Extract the (x, y) coordinate from the center of the cell holding the provided text.  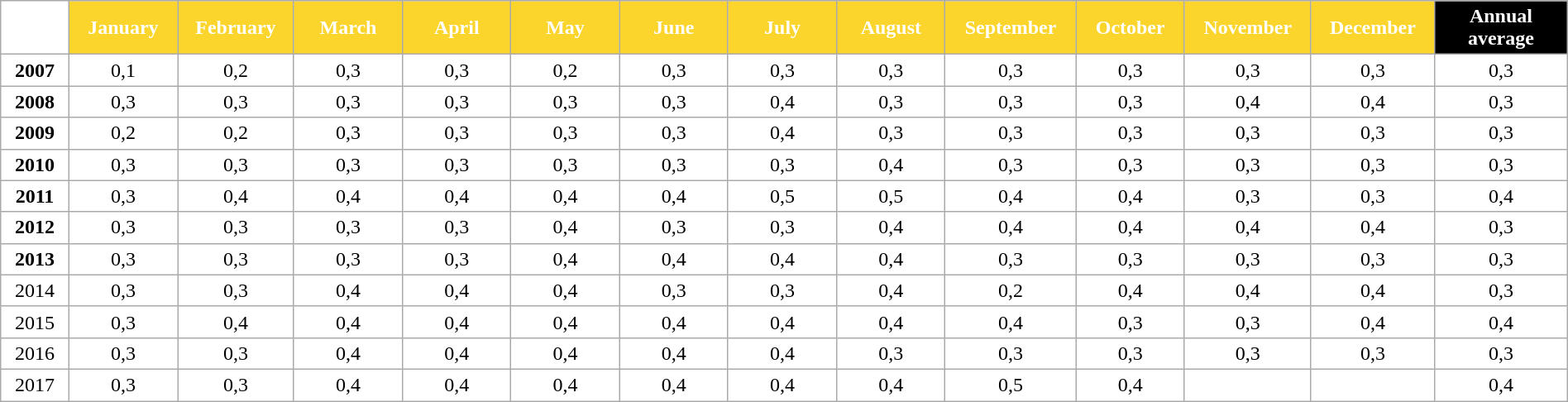
2016 (35, 353)
2013 (35, 259)
2015 (35, 322)
July (782, 28)
2008 (35, 102)
2012 (35, 227)
February (237, 28)
September (1011, 28)
0,1 (122, 70)
2011 (35, 196)
2007 (35, 70)
May (566, 28)
June (673, 28)
August (892, 28)
2010 (35, 165)
Annual average (1502, 28)
2017 (35, 385)
2009 (35, 133)
November (1247, 28)
March (347, 28)
January (122, 28)
October (1130, 28)
December (1373, 28)
April (457, 28)
2014 (35, 290)
